Extract the (X, Y) coordinate from the center of the cell holding the provided text.  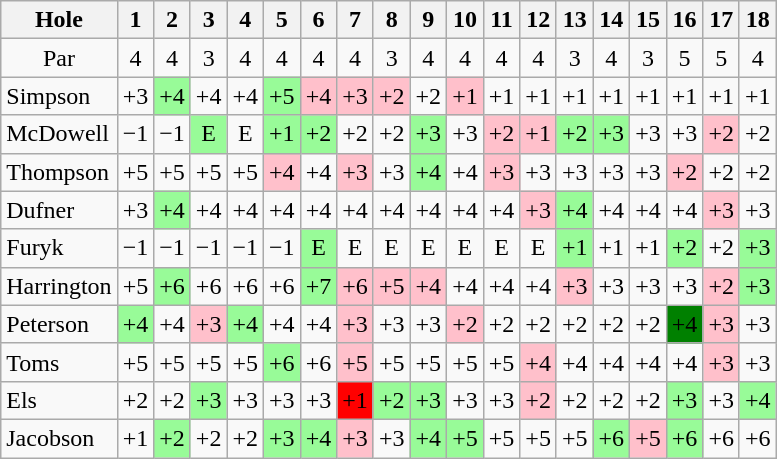
Par (59, 58)
Hole (59, 20)
2 (172, 20)
Els (59, 400)
12 (538, 20)
Simpson (59, 96)
Dufner (59, 210)
13 (574, 20)
Thompson (59, 172)
14 (612, 20)
Harrington (59, 286)
McDowell (59, 134)
Peterson (59, 324)
15 (648, 20)
10 (466, 20)
7 (356, 20)
8 (392, 20)
Jacobson (59, 438)
Toms (59, 362)
6 (318, 20)
1 (136, 20)
17 (722, 20)
16 (684, 20)
+7 (318, 286)
9 (428, 20)
18 (758, 20)
11 (502, 20)
Furyk (59, 248)
